Capture the cell that displays the provided text and extract its (x, y) central coordinate. 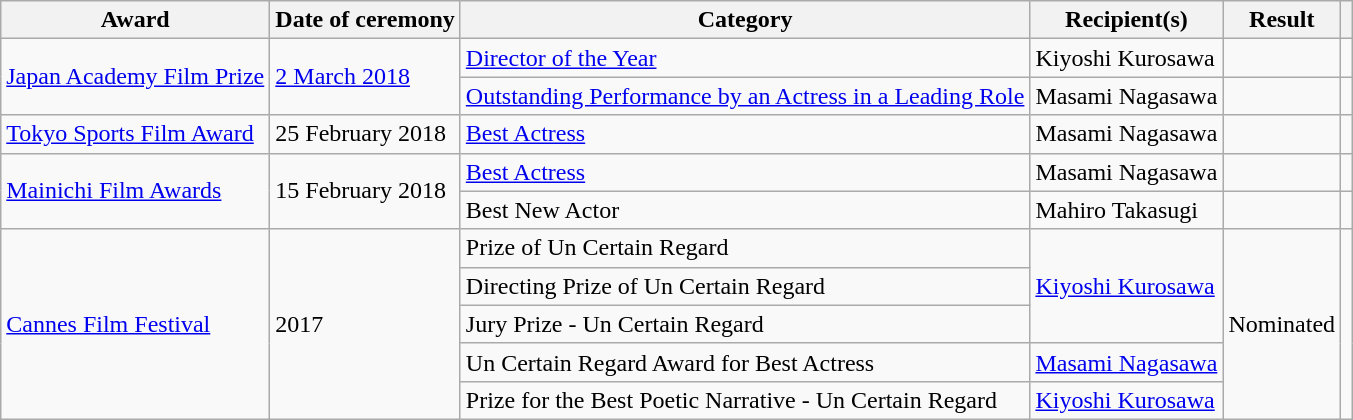
Result (1282, 20)
Nominated (1282, 324)
Un Certain Regard Award for Best Actress (745, 362)
Jury Prize - Un Certain Regard (745, 324)
25 February 2018 (366, 134)
Prize of Un Certain Regard (745, 248)
Mainichi Film Awards (136, 191)
Best New Actor (745, 210)
Prize for the Best Poetic Narrative - Un Certain Regard (745, 400)
Category (745, 20)
2017 (366, 324)
Directing Prize of Un Certain Regard (745, 286)
15 February 2018 (366, 191)
Director of the Year (745, 58)
Date of ceremony (366, 20)
Recipient(s) (1126, 20)
Mahiro Takasugi (1126, 210)
Outstanding Performance by an Actress in a Leading Role (745, 96)
Cannes Film Festival (136, 324)
Japan Academy Film Prize (136, 77)
Award (136, 20)
Tokyo Sports Film Award (136, 134)
2 March 2018 (366, 77)
